Search for the cell housing the specified text and yield its (x, y) center coordinate. 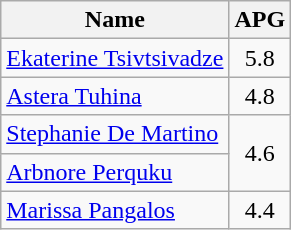
Name (115, 20)
Astera Tuhina (115, 96)
Ekaterine Tsivtsivadze (115, 58)
APG (260, 20)
Stephanie De Martino (115, 134)
5.8 (260, 58)
4.8 (260, 96)
4.6 (260, 153)
Arbnore Perquku (115, 172)
Marissa Pangalos (115, 210)
4.4 (260, 210)
